Pinpoint the cell where the given text exists, returning its [X, Y] midpoint coordinate. 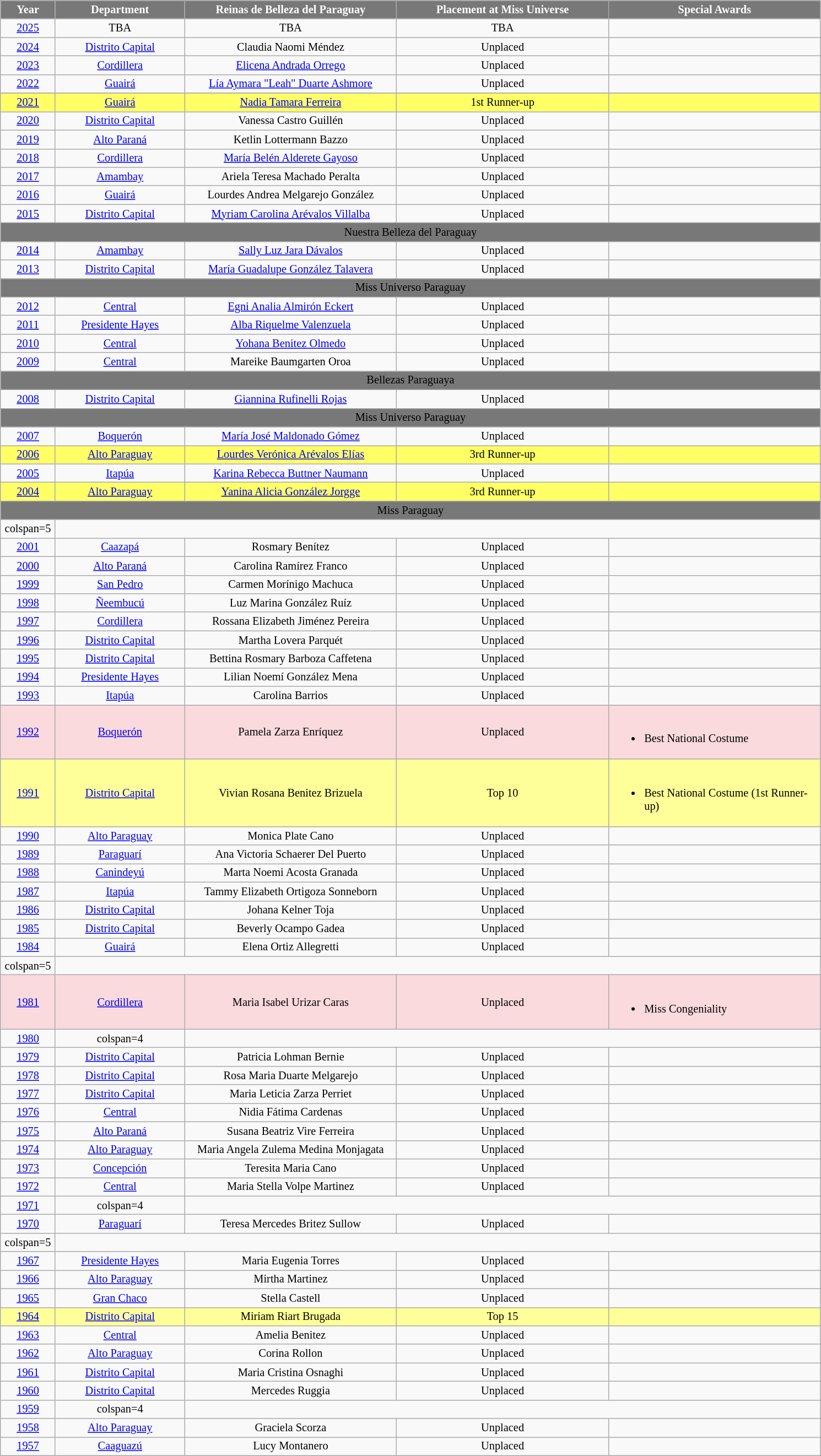
Carolina Barrios [291, 696]
Giannina Rufinelli Rojas [291, 399]
1989 [28, 854]
Lucy Montanero [291, 1446]
Pamela Zarza Enríquez [291, 732]
Reinas de Belleza del Paraguay [291, 9]
1979 [28, 1057]
Rosmary Benítez [291, 547]
Miriam Riart Brugada [291, 1317]
2006 [28, 454]
2024 [28, 47]
Corina Rollon [291, 1354]
1957 [28, 1446]
1994 [28, 677]
Maria Stella Volpe Martinez [291, 1187]
Monica Plate Cano [291, 836]
2005 [28, 473]
Maria Isabel Urizar Caras [291, 1002]
Rossana Elizabeth Jiménez Pereira [291, 621]
Nidia Fátima Cardenas [291, 1112]
2000 [28, 566]
Ñeembucú [120, 603]
Alba Riquelme Valenzuela [291, 324]
1996 [28, 640]
Carmen Morínigo Machuca [291, 584]
Luz Marina González Ruíz [291, 603]
2019 [28, 139]
2009 [28, 362]
Marta Noemi Acosta Granada [291, 873]
Ketlin Lottermann Bazzo [291, 139]
Teresa Mercedes Britez Sullow [291, 1224]
1992 [28, 732]
1984 [28, 947]
Beverly Ocampo Gadea [291, 928]
1975 [28, 1131]
Graciela Scorza [291, 1428]
María Belén Alderete Gayoso [291, 158]
1997 [28, 621]
San Pedro [120, 584]
1981 [28, 1002]
2023 [28, 65]
Canindeyú [120, 873]
1967 [28, 1261]
Placement at Miss Universe [503, 9]
Mirtha Martinez [291, 1279]
Claudia Naomi Méndez [291, 47]
2014 [28, 251]
1976 [28, 1112]
Elicena Andrada Orrego [291, 65]
1988 [28, 873]
Yohana Benitez Olmedo [291, 343]
Gran Chaco [120, 1298]
Miss Congeniality [714, 1002]
Sally Luz Jara Dávalos [291, 251]
1963 [28, 1335]
Ariela Teresa Machado Peralta [291, 176]
2017 [28, 176]
2012 [28, 306]
Teresita Maria Cano [291, 1168]
1980 [28, 1038]
Vanessa Castro Guillén [291, 121]
María Guadalupe González Talavera [291, 269]
Lourdes Andrea Melgarejo González [291, 195]
Mareike Baumgarten Oroa [291, 362]
Department [120, 9]
Lourdes Verónica Arévalos Elías [291, 454]
Best National Costume [714, 732]
Top 10 [503, 793]
Top 15 [503, 1317]
Caaguazú [120, 1446]
1962 [28, 1354]
Concepción [120, 1168]
1993 [28, 696]
2020 [28, 121]
Maria Angela Zulema Medina Monjagata [291, 1150]
1973 [28, 1168]
1961 [28, 1372]
1971 [28, 1205]
1978 [28, 1075]
2001 [28, 547]
Vivian Rosana Benitez Brizuela [291, 793]
Ana Victoria Schaerer Del Puerto [291, 854]
Yanina Alicia González Jorgge [291, 491]
Special Awards [714, 9]
1990 [28, 836]
1995 [28, 658]
1st Runner-up [503, 102]
2007 [28, 436]
1959 [28, 1409]
Rosa Maria Duarte Melgarejo [291, 1075]
Amelia Benitez [291, 1335]
2010 [28, 343]
1974 [28, 1150]
Maria Eugenia Torres [291, 1261]
1987 [28, 891]
Martha Lovera Parquét [291, 640]
Maria Cristina Osnaghi [291, 1372]
Nuestra Belleza del Paraguay [410, 232]
1999 [28, 584]
1991 [28, 793]
2011 [28, 324]
Lilian Noemí González Mena [291, 677]
Maria Leticia Zarza Perriet [291, 1094]
Stella Castell [291, 1298]
María José Maldonado Gómez [291, 436]
1985 [28, 928]
2018 [28, 158]
Elena Ortiz Allegretti [291, 947]
Patricia Lohman Bernie [291, 1057]
1964 [28, 1317]
1977 [28, 1094]
Year [28, 9]
Caazapá [120, 547]
1958 [28, 1428]
Lía Aymara "Leah" Duarte Ashmore [291, 84]
1986 [28, 910]
Johana Kelner Toja [291, 910]
1965 [28, 1298]
Best National Costume (1st Runner-up) [714, 793]
Myriam Carolina Arévalos Villalba [291, 214]
2008 [28, 399]
Nadia Tamara Ferreira [291, 102]
Susana Beatriz Vire Ferreira [291, 1131]
Tammy Elizabeth Ortigoza Sonneborn [291, 891]
2004 [28, 491]
Bellezas Paraguaya [410, 380]
Egni Analia Almirón Eckert [291, 306]
2016 [28, 195]
Mercedes Ruggia [291, 1390]
Karina Rebecca Buttner Naumann [291, 473]
2015 [28, 214]
1972 [28, 1187]
Bettina Rosmary Barboza Caffetena [291, 658]
2022 [28, 84]
1998 [28, 603]
1970 [28, 1224]
2021 [28, 102]
2013 [28, 269]
Carolina Ramírez Franco [291, 566]
1960 [28, 1390]
1966 [28, 1279]
2025 [28, 28]
Miss Paraguay [410, 510]
